Locate the cell with the specified text and output its [X, Y] center coordinate. 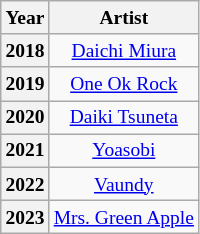
Artist [124, 18]
Yoasobi [124, 150]
2022 [25, 184]
Year [25, 18]
2018 [25, 50]
Daichi Miura [124, 50]
2021 [25, 150]
2019 [25, 84]
Daiki Tsuneta [124, 118]
Mrs. Green Apple [124, 216]
One Ok Rock [124, 84]
Vaundy [124, 184]
2020 [25, 118]
2023 [25, 216]
